Search for the cell housing the specified text and yield its (X, Y) center coordinate. 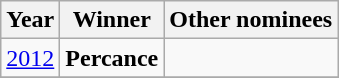
Other nominees (251, 20)
Winner (112, 20)
Year (30, 20)
Percance (112, 58)
2012 (30, 58)
